Return the (X, Y) coordinate for the center point of the cell that contains the specified text.  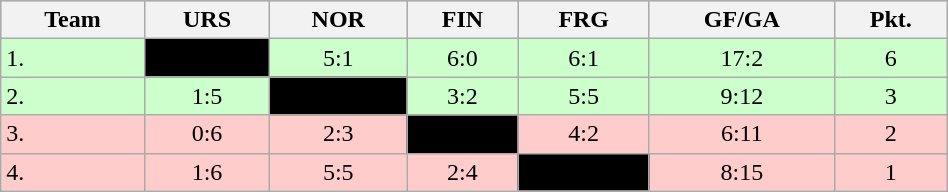
3:2 (462, 96)
9:12 (742, 96)
6:1 (584, 58)
URS (207, 20)
2 (890, 134)
6:11 (742, 134)
FIN (462, 20)
Team (73, 20)
1:5 (207, 96)
17:2 (742, 58)
3 (890, 96)
4. (73, 172)
8:15 (742, 172)
6 (890, 58)
Pkt. (890, 20)
6:0 (462, 58)
3. (73, 134)
2. (73, 96)
2:3 (338, 134)
FRG (584, 20)
1:6 (207, 172)
1. (73, 58)
1 (890, 172)
5:1 (338, 58)
2:4 (462, 172)
GF/GA (742, 20)
4:2 (584, 134)
NOR (338, 20)
0:6 (207, 134)
